Return the (X, Y) coordinate for the center point of the cell that contains the specified text.  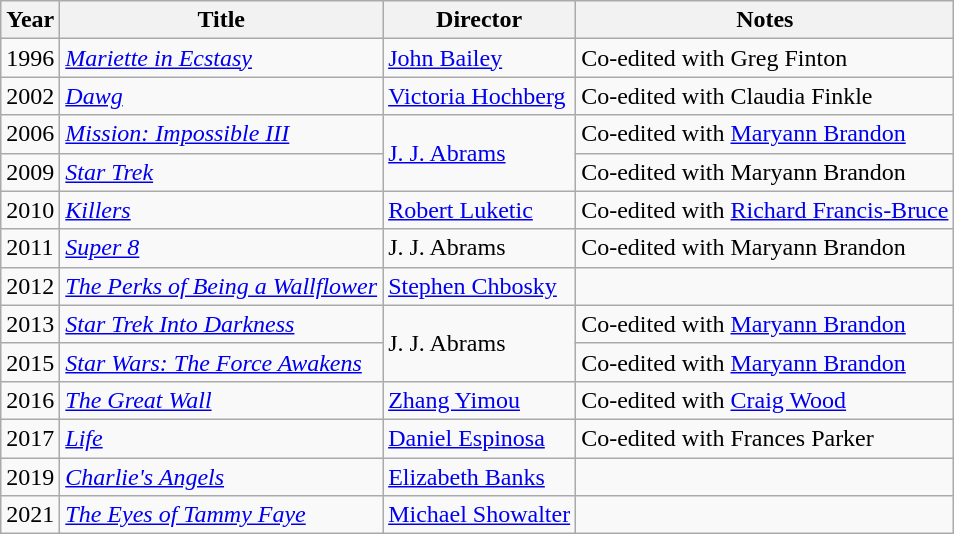
Star Trek (222, 172)
Super 8 (222, 248)
2012 (30, 286)
1996 (30, 58)
John Bailey (480, 58)
Co-edited with Greg Finton (765, 58)
Star Trek Into Darkness (222, 324)
Life (222, 438)
Charlie's Angels (222, 477)
Elizabeth Banks (480, 477)
Daniel Espinosa (480, 438)
Zhang Yimou (480, 400)
Star Wars: The Force Awakens (222, 362)
Co-edited with Claudia Finkle (765, 96)
2010 (30, 210)
2021 (30, 515)
2011 (30, 248)
2016 (30, 400)
Co-edited with Richard Francis-Bruce (765, 210)
The Eyes of Tammy Faye (222, 515)
Stephen Chbosky (480, 286)
2009 (30, 172)
Notes (765, 20)
Dawg (222, 96)
Title (222, 20)
The Perks of Being a Wallflower (222, 286)
Co-edited with Frances Parker (765, 438)
Director (480, 20)
The Great Wall (222, 400)
Year (30, 20)
Co-edited with Craig Wood (765, 400)
2015 (30, 362)
2006 (30, 134)
2002 (30, 96)
Mission: Impossible III (222, 134)
2013 (30, 324)
2019 (30, 477)
Michael Showalter (480, 515)
Victoria Hochberg (480, 96)
Mariette in Ecstasy (222, 58)
Killers (222, 210)
2017 (30, 438)
Robert Luketic (480, 210)
